Scan for the cell matching the given text and deliver its [x, y] coordinate at center. 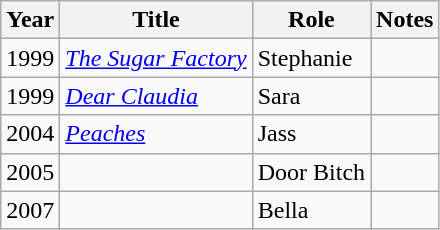
Role [311, 20]
Sara [311, 96]
Title [156, 20]
Peaches [156, 134]
2005 [30, 172]
2004 [30, 134]
Stephanie [311, 58]
Jass [311, 134]
2007 [30, 210]
Year [30, 20]
Dear Claudia [156, 96]
The Sugar Factory [156, 58]
Door Bitch [311, 172]
Notes [405, 20]
Bella [311, 210]
